Return the [x, y] coordinate for the center point of the cell that contains the specified text.  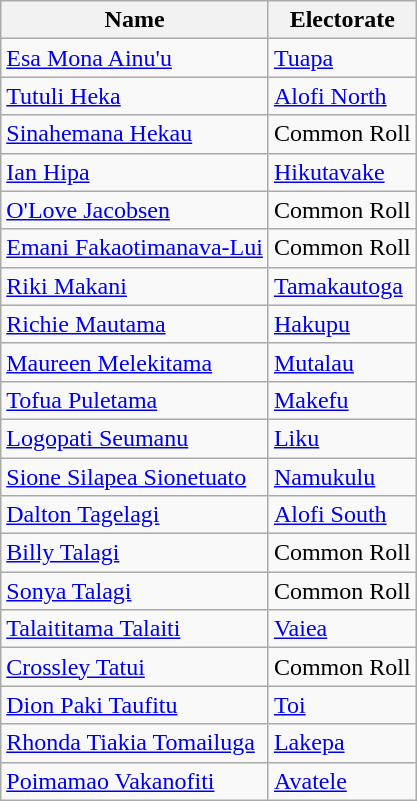
Namukulu [342, 477]
Billy Talagi [135, 553]
Electorate [342, 20]
Sione Silapea Sionetuato [135, 477]
Mutalau [342, 362]
Tofua Puletama [135, 400]
Esa Mona Ainu'u [135, 58]
Poimamao Vakanofiti [135, 781]
Richie Mautama [135, 324]
Alofi North [342, 96]
Crossley Tatui [135, 667]
Liku [342, 438]
Alofi South [342, 515]
Riki Makani [135, 286]
Lakepa [342, 743]
Vaiea [342, 629]
Dalton Tagelagi [135, 515]
Rhonda Tiakia Tomailuga [135, 743]
Toi [342, 705]
Emani Fakaotimanava-Lui [135, 248]
Tutuli Heka [135, 96]
Talaititama Talaiti [135, 629]
O'Love Jacobsen [135, 210]
Maureen Melekitama [135, 362]
Name [135, 20]
Sonya Talagi [135, 591]
Tamakautoga [342, 286]
Sinahemana Hekau [135, 134]
Logopati Seumanu [135, 438]
Dion Paki Taufitu [135, 705]
Makefu [342, 400]
Avatele [342, 781]
Tuapa [342, 58]
Ian Hipa [135, 172]
Hakupu [342, 324]
Hikutavake [342, 172]
